Detect which cell encompasses the target text, then output its (X, Y) center coordinate. 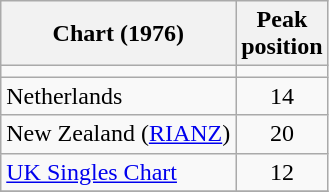
14 (282, 96)
20 (282, 134)
New Zealand (RIANZ) (118, 134)
12 (282, 172)
UK Singles Chart (118, 172)
Netherlands (118, 96)
Peakposition (282, 34)
Chart (1976) (118, 34)
